Determine the [X, Y] coordinate at the center of the cell enclosing the given text.  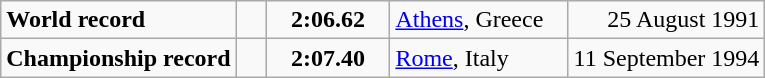
Athens, Greece [479, 20]
Rome, Italy [479, 58]
2:06.62 [328, 20]
2:07.40 [328, 58]
25 August 1991 [666, 20]
11 September 1994 [666, 58]
Championship record [118, 58]
World record [118, 20]
